Return the [X, Y] coordinate for the center point of the cell that contains the specified text.  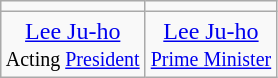
Lee Ju-hoPrime Minister [211, 44]
Lee Ju-hoActing President [72, 44]
